Extract the (x, y) coordinate from the center of the cell holding the provided text.  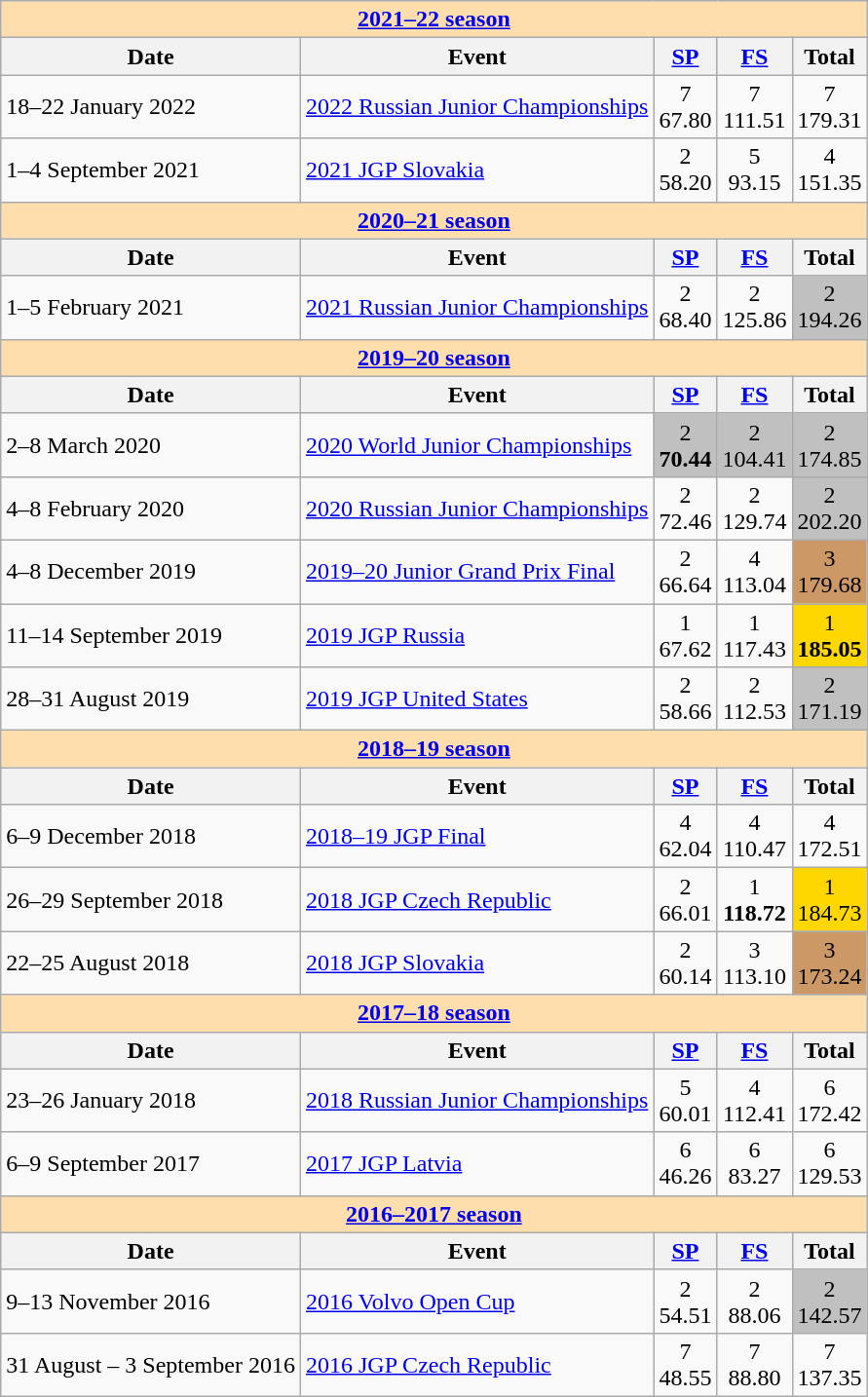
6 172.42 (830, 1101)
28–31 August 2019 (151, 699)
2021 Russian Junior Championships (476, 308)
2019–20 season (434, 358)
4 151.35 (830, 170)
2 66.01 (686, 900)
2018 JGP Slovakia (476, 963)
2017–18 season (434, 1013)
7 137.35 (830, 1364)
1–5 February 2021 (151, 308)
2 194.26 (830, 308)
6 46.26 (686, 1163)
7 67.80 (686, 107)
2 142.57 (830, 1302)
5 60.01 (686, 1101)
5 93.15 (754, 170)
2 129.74 (754, 509)
3 173.24 (830, 963)
2018–19 JGP Final (476, 836)
2017 JGP Latvia (476, 1163)
7 111.51 (754, 107)
4–8 December 2019 (151, 571)
2019–20 Junior Grand Prix Final (476, 571)
7 48.55 (686, 1364)
4 112.41 (754, 1101)
2 174.85 (830, 444)
2022 Russian Junior Championships (476, 107)
11–14 September 2019 (151, 635)
2 125.86 (754, 308)
2 88.06 (754, 1302)
1–4 September 2021 (151, 170)
3 179.68 (830, 571)
2 58.20 (686, 170)
2021 JGP Slovakia (476, 170)
3 113.10 (754, 963)
18–22 January 2022 (151, 107)
2 104.41 (754, 444)
1 117.43 (754, 635)
1 67.62 (686, 635)
2 68.40 (686, 308)
2 54.51 (686, 1302)
7 179.31 (830, 107)
2018 JGP Czech Republic (476, 900)
26–29 September 2018 (151, 900)
2–8 March 2020 (151, 444)
2021–22 season (434, 19)
4 62.04 (686, 836)
2016 Volvo Open Cup (476, 1302)
4 110.47 (754, 836)
2016 JGP Czech Republic (476, 1364)
2 72.46 (686, 509)
2019 JGP United States (476, 699)
4 172.51 (830, 836)
2020 Russian Junior Championships (476, 509)
2019 JGP Russia (476, 635)
2 58.66 (686, 699)
1 185.05 (830, 635)
23–26 January 2018 (151, 1101)
2018–19 season (434, 749)
4–8 February 2020 (151, 509)
2 171.19 (830, 699)
2 66.64 (686, 571)
2 60.14 (686, 963)
2018 Russian Junior Championships (476, 1101)
7 88.80 (754, 1364)
2020–21 season (434, 220)
2016–2017 season (434, 1214)
22–25 August 2018 (151, 963)
1 184.73 (830, 900)
4 113.04 (754, 571)
1 118.72 (754, 900)
2 70.44 (686, 444)
6–9 December 2018 (151, 836)
6–9 September 2017 (151, 1163)
2 112.53 (754, 699)
9–13 November 2016 (151, 1302)
2 202.20 (830, 509)
2020 World Junior Championships (476, 444)
31 August – 3 September 2016 (151, 1364)
6 83.27 (754, 1163)
6 129.53 (830, 1163)
